Capture the cell that displays the provided text and extract its [X, Y] central coordinate. 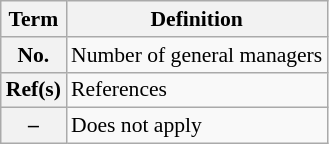
Ref(s) [34, 90]
References [196, 90]
Definition [196, 19]
Number of general managers [196, 55]
Term [34, 19]
Does not apply [196, 126]
– [34, 126]
No. [34, 55]
